Locate the cell with the specified text and output its [X, Y] center coordinate. 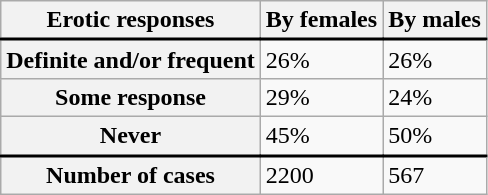
Definite and/or frequent [131, 60]
24% [435, 97]
2200 [321, 174]
50% [435, 136]
By females [321, 20]
567 [435, 174]
45% [321, 136]
29% [321, 97]
Erotic responses [131, 20]
By males [435, 20]
Some response [131, 97]
Never [131, 136]
Number of cases [131, 174]
